Output the [x, y] coordinate of the center of the cell containing the given text.  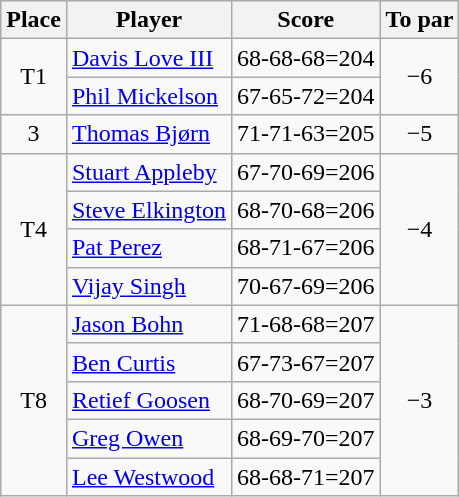
Retief Goosen [148, 400]
68-68-71=207 [306, 477]
Jason Bohn [148, 324]
68-68-68=204 [306, 58]
68-70-68=206 [306, 210]
67-73-67=207 [306, 362]
67-65-72=204 [306, 96]
Ben Curtis [148, 362]
−6 [420, 77]
3 [34, 134]
Pat Perez [148, 248]
Greg Owen [148, 438]
71-71-63=205 [306, 134]
T4 [34, 229]
Vijay Singh [148, 286]
Thomas Bjørn [148, 134]
T1 [34, 77]
Player [148, 20]
67-70-69=206 [306, 172]
70-67-69=206 [306, 286]
Place [34, 20]
Score [306, 20]
Lee Westwood [148, 477]
68-69-70=207 [306, 438]
−5 [420, 134]
T8 [34, 400]
68-70-69=207 [306, 400]
Davis Love III [148, 58]
Phil Mickelson [148, 96]
71-68-68=207 [306, 324]
−4 [420, 229]
−3 [420, 400]
Steve Elkington [148, 210]
68-71-67=206 [306, 248]
To par [420, 20]
Stuart Appleby [148, 172]
